Provide the [X, Y] coordinate of the cell's center where the given text is located.  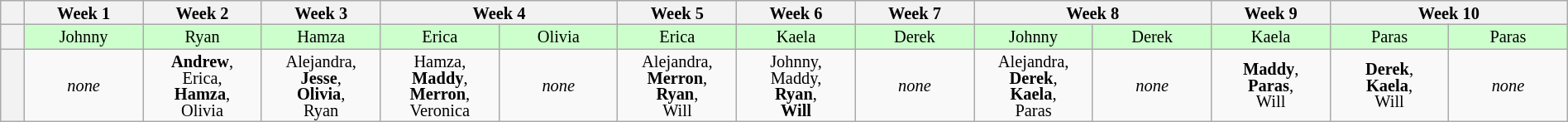
Maddy,Paras,Will [1270, 85]
Andrew,Erica,Hamza,Olivia [202, 85]
Johnny,Maddy,Ryan,Will [796, 85]
Week 10 [1449, 12]
Hamza [321, 37]
Alejandra,Jesse,Olivia,Ryan [321, 85]
Week 5 [677, 12]
Week 8 [1093, 12]
Week 1 [83, 12]
Week 3 [321, 12]
Alejandra,Derek,Kaela,Paras [1034, 85]
Hamza,Maddy,Merron,Veronica [440, 85]
Derek, Kaela, Will [1389, 85]
Week 4 [500, 12]
Alejandra,Merron,Ryan,Will [677, 85]
Week 7 [915, 12]
Ryan [202, 37]
Week 9 [1270, 12]
Olivia [559, 37]
Week 2 [202, 12]
Week 6 [796, 12]
